Output the (x, y) coordinate of the center of the cell containing the given text.  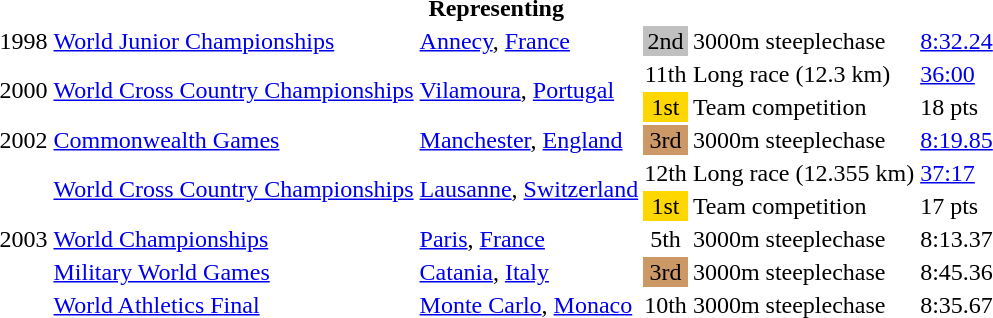
Military World Games (234, 272)
Paris, France (529, 239)
Vilamoura, Portugal (529, 90)
World Junior Championships (234, 41)
Long race (12.355 km) (803, 173)
5th (666, 239)
12th (666, 173)
Lausanne, Switzerland (529, 190)
Catania, Italy (529, 272)
Annecy, France (529, 41)
Long race (12.3 km) (803, 74)
World Championships (234, 239)
Manchester, England (529, 140)
Commonwealth Games (234, 140)
11th (666, 74)
2nd (666, 41)
